Capture the cell that displays the provided text and extract its [x, y] central coordinate. 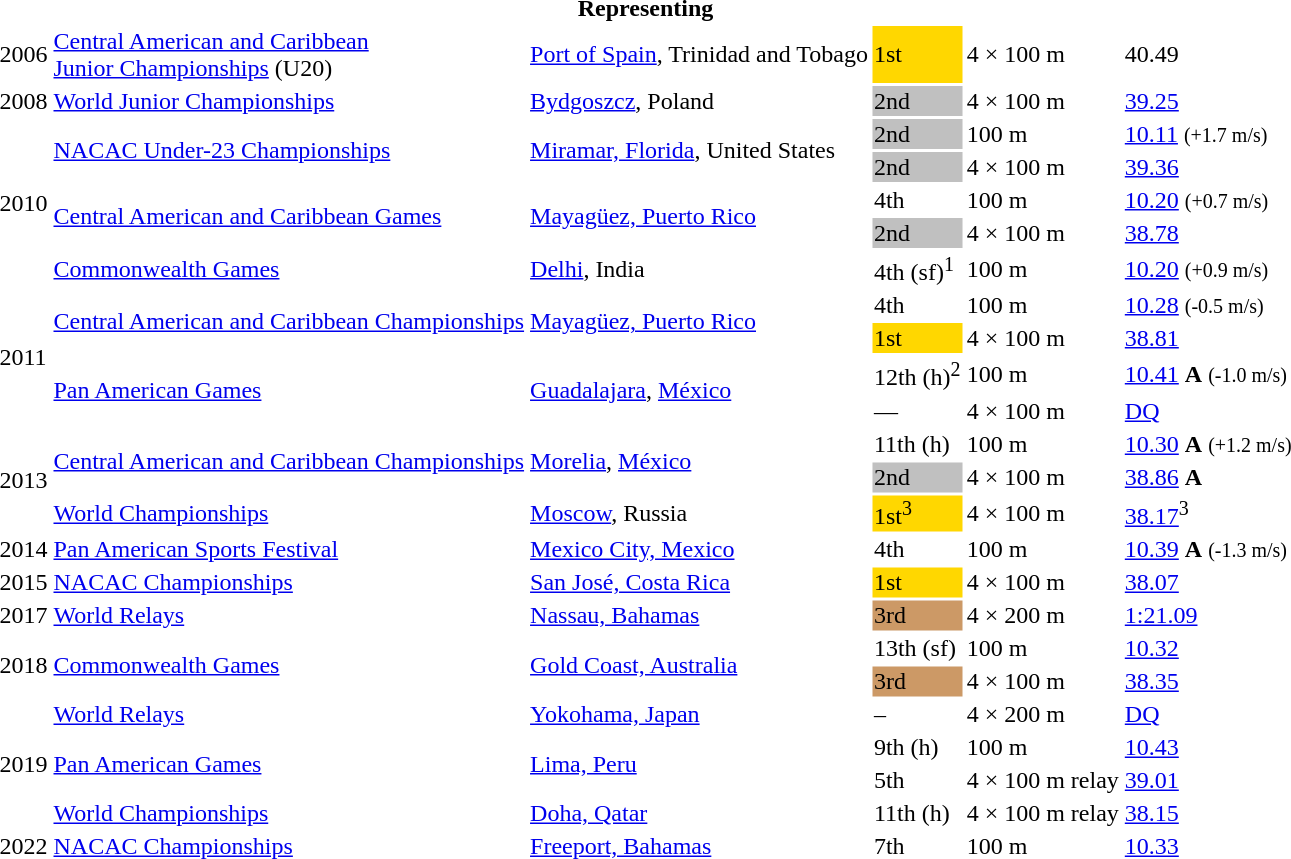
NACAC Championships [289, 582]
12th (h)2 [917, 374]
Miramar, Florida, United States [700, 150]
Guadalajara, México [700, 390]
Pan American Sports Festival [289, 549]
– [917, 714]
1st3 [917, 513]
4th (sf)1 [917, 269]
San José, Costa Rica [700, 582]
Bydgoszcz, Poland [700, 101]
Mexico City, Mexico [700, 549]
NACAC Under-23 Championships [289, 150]
Delhi, India [700, 269]
Central American and Caribbean Games [289, 216]
World Junior Championships [289, 101]
Yokohama, Japan [700, 714]
Central American and CaribbeanJunior Championships (U20) [289, 54]
Port of Spain, Trinidad and Tobago [700, 54]
13th (sf) [917, 648]
Moscow, Russia [700, 513]
5th [917, 780]
Gold Coast, Australia [700, 664]
9th (h) [917, 747]
Nassau, Bahamas [700, 615]
Doha, Qatar [700, 813]
Lima, Peru [700, 764]
— [917, 411]
Morelia, México [700, 460]
